Extract the [x, y] coordinate from the center of the cell holding the provided text.  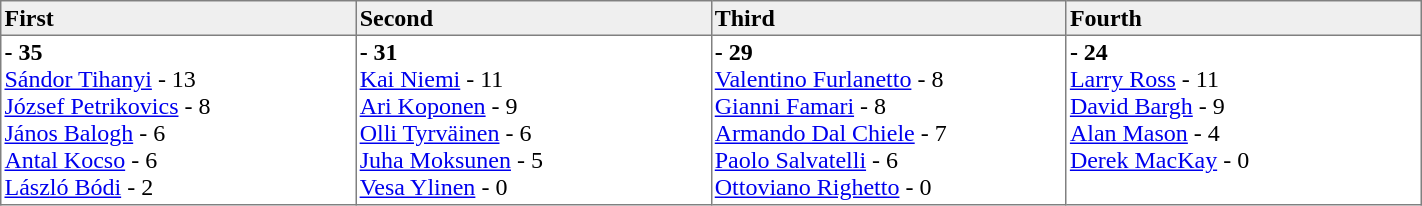
- 31Kai Niemi - 11 Ari Koponen - 9 Olli Tyrväinen - 6 Juha Moksunen - 5 Vesa Ylinen - 0 [534, 120]
- 24Larry Ross - 11 David Bargh - 9 Alan Mason - 4 Derek MacKay - 0 [1244, 120]
- 35Sándor Tihanyi - 13 József Petrikovics - 8 János Balogh - 6 Antal Kocso - 6 László Bódi - 2 [178, 120]
First [178, 18]
- 29Valentino Furlanetto - 8 Gianni Famari - 8 Armando Dal Chiele - 7 Paolo Salvatelli - 6 Ottoviano Righetto - 0 [888, 120]
Second [534, 18]
Third [888, 18]
Fourth [1244, 18]
